From the cell containing the given text, extract its center point as (X, Y) coordinate. 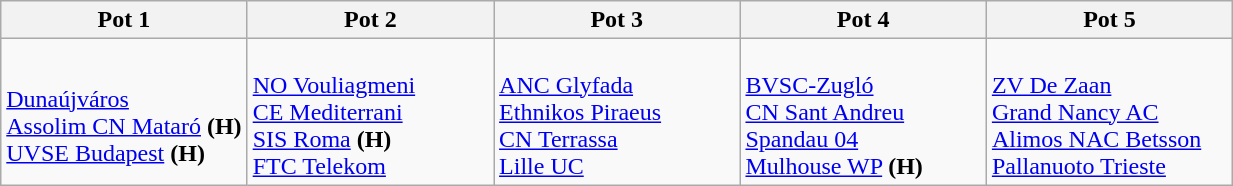
ZV De Zaan Grand Nancy AC Alimos NAC Betsson Pallanuoto Trieste (1109, 112)
Pot 5 (1109, 20)
BVSC-Zugló CN Sant Andreu Spandau 04 Mulhouse WP (H) (863, 112)
Pot 2 (370, 20)
ANC Glyfada Ethnikos Piraeus CN Terrassa Lille UC (617, 112)
Pot 3 (617, 20)
Pot 1 (124, 20)
Dunaújváros Assolim CN Mataró (H) UVSE Budapest (H) (124, 112)
Pot 4 (863, 20)
NO Vouliagmeni CE Mediterrani SIS Roma (H) FTC Telekom (370, 112)
